From the cell containing the given text, extract its center point as (X, Y) coordinate. 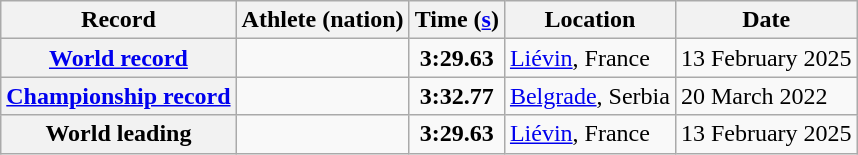
20 March 2022 (766, 96)
Record (118, 20)
Championship record (118, 96)
Athlete (nation) (322, 20)
World leading (118, 134)
Belgrade, Serbia (590, 96)
Location (590, 20)
World record (118, 58)
3:32.77 (456, 96)
Date (766, 20)
Time (s) (456, 20)
